Detect which cell encompasses the target text, then output its [x, y] center coordinate. 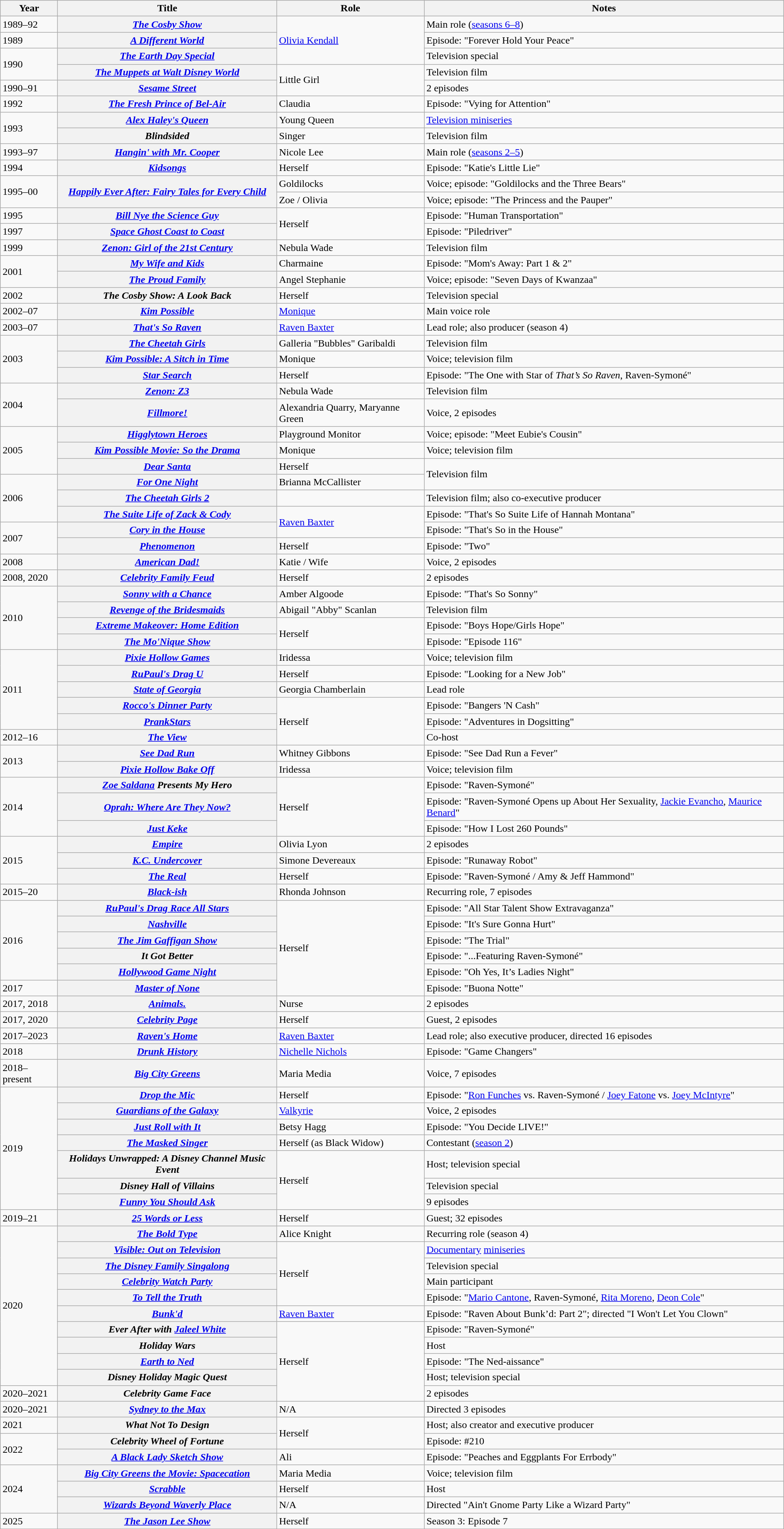
Oprah: Where Are They Now? [168, 807]
1993 [29, 128]
Drop the Mic [168, 1095]
State of Georgia [168, 689]
2017, 2020 [29, 1020]
Celebrity Watch Party [168, 1282]
Episode: "The One with Star of That’s So Raven, Raven-Symoné" [604, 375]
Bunk'd [168, 1314]
Blindsided [168, 136]
Episode: "Bangers 'N Cash" [604, 705]
Alexandria Quarry, Maryanne Green [351, 412]
Sonny with a Chance [168, 594]
Singer [351, 136]
Episode: "Raven-Symoné Opens up About Her Sexuality, Jackie Evancho, Maurice Benard" [604, 807]
Bill Nye the Science Guy [168, 216]
Episode: "Raven About Bunk’d: Part 2"; directed "I Won't Let You Clown" [604, 1314]
Pixie Hollow Bake Off [168, 769]
Alex Haley's Queen [168, 120]
Sesame Street [168, 88]
Guardians of the Galaxy [168, 1111]
Voice; episode: "Meet Eubie's Cousin" [604, 434]
Zenon: Girl of the 21st Century [168, 248]
Episode: "Raven-Symoné / Amy & Jeff Hammond" [604, 876]
Year [29, 8]
Episode: #210 [604, 1441]
Episode: "Human Transportation" [604, 216]
Cory in the House [168, 530]
Rhonda Johnson [351, 892]
It Got Better [168, 956]
Nurse [351, 1004]
Fillmore! [168, 412]
Wizards Beyond Waverly Place [168, 1505]
2015 [29, 860]
2016 [29, 940]
1992 [29, 104]
Olivia Lyon [351, 844]
2006 [29, 498]
Disney Holiday Magic Quest [168, 1377]
Valkyrie [351, 1111]
2012–16 [29, 737]
For One Night [168, 482]
Disney Hall of Villains [168, 1186]
Claudia [351, 104]
My Wife and Kids [168, 264]
Main participant [604, 1282]
Recurring role, 7 episodes [604, 892]
Drunk History [168, 1052]
1999 [29, 248]
2018–present [29, 1074]
Earth to Ned [168, 1361]
Episode: "Episode 116" [604, 642]
Raven's Home [168, 1036]
2004 [29, 405]
Holidays Unwrapped: A Disney Channel Music Event [168, 1164]
Zoe / Olivia [351, 200]
Nashville [168, 924]
Episode: "Boys Hope/Girls Hope" [604, 626]
The Real [168, 876]
2014 [29, 807]
The Cheetah Girls 2 [168, 498]
Episode: "See Dad Run a Fever" [604, 753]
The Jim Gaffigan Show [168, 940]
Main role (seasons 6–8) [604, 24]
Higglytown Heroes [168, 434]
The Jason Lee Show [168, 1521]
Master of None [168, 988]
Host; also creator and executive producer [604, 1425]
2019–21 [29, 1218]
Celebrity Wheel of Fortune [168, 1441]
The Earth Day Special [168, 56]
25 Words or Less [168, 1218]
Big City Greens [168, 1074]
Phenomenon [168, 546]
1994 [29, 168]
American Dad! [168, 562]
Episode: "That's So Sonny" [604, 594]
Hangin' with Mr. Cooper [168, 152]
Empire [168, 844]
Funny You Should Ask [168, 1202]
Lead role; also producer (season 4) [604, 327]
Episode: "Two" [604, 546]
2024 [29, 1489]
The Cosby Show [168, 24]
Ali [351, 1457]
Voice; episode: "Seven Days of Kwanzaa" [604, 279]
2007 [29, 538]
The View [168, 737]
The Masked Singer [168, 1143]
The Suite Life of Zack & Cody [168, 514]
A Black Lady Sketch Show [168, 1457]
Angel Stephanie [351, 279]
Georgia Chamberlain [351, 689]
2002 [29, 295]
Voice; episode: "Goldilocks and the Three Bears" [604, 184]
The Cheetah Girls [168, 343]
Main role (seasons 2–5) [604, 152]
2020 [29, 1306]
Betsy Hagg [351, 1127]
2011 [29, 689]
The Mo'Nique Show [168, 642]
2008, 2020 [29, 578]
Episode: "Oh Yes, It’s Ladies Night" [604, 972]
9 episodes [604, 1202]
2002–07 [29, 311]
Animals. [168, 1004]
2017 [29, 988]
Ever After with Jaleel White [168, 1330]
Episode: "Forever Hold Your Peace" [604, 40]
Episode: "Mario Cantone, Raven-Symoné, Rita Moreno, Deon Cole" [604, 1298]
2003 [29, 359]
2013 [29, 761]
Kidsongs [168, 168]
1995 [29, 216]
1989 [29, 40]
Episode: "Looking for a New Job" [604, 673]
1990 [29, 64]
Recurring role (season 4) [604, 1234]
Young Queen [351, 120]
Title [168, 8]
2025 [29, 1521]
Episode: "The Ned-aissance" [604, 1361]
A Different World [168, 40]
The Muppets at Walt Disney World [168, 72]
2003–07 [29, 327]
1990–91 [29, 88]
Television miniseries [604, 120]
Holiday Wars [168, 1345]
2018 [29, 1052]
Revenge of the Bridesmaids [168, 610]
Goldilocks [351, 184]
That's So Raven [168, 327]
Zenon: Z3 [168, 391]
Episode: "How I Lost 260 Pounds" [604, 828]
Visible: Out on Television [168, 1250]
Episode: "The Trial" [604, 940]
Rocco's Dinner Party [168, 705]
Amber Algoode [351, 594]
Episode: "Adventures in Dogsitting" [604, 721]
What Not To Design [168, 1425]
Episode: "Vying for Attention" [604, 104]
Herself (as Black Widow) [351, 1143]
PrankStars [168, 721]
Scrabble [168, 1489]
Episode: "...Featuring Raven-Symoné" [604, 956]
Episode: "That's So in the House" [604, 530]
Season 3: Episode 7 [604, 1521]
2015–20 [29, 892]
Episode: "Peaches and Eggplants For Errbody" [604, 1457]
Extreme Makeover: Home Edition [168, 626]
Star Search [168, 375]
Episode: "Runaway Robot" [604, 860]
Simone Devereaux [351, 860]
Katie / Wife [351, 562]
Episode: "You Decide LIVE!" [604, 1127]
See Dad Run [168, 753]
Just Roll with It [168, 1127]
Dear Santa [168, 466]
2021 [29, 1425]
Space Ghost Coast to Coast [168, 232]
2022 [29, 1449]
The Proud Family [168, 279]
Directed 3 episodes [604, 1409]
Co-host [604, 737]
The Cosby Show: A Look Back [168, 295]
2017, 2018 [29, 1004]
Lead role [604, 689]
2001 [29, 272]
1989–92 [29, 24]
Guest, 2 episodes [604, 1020]
Television film; also co-executive producer [604, 498]
Lead role; also executive producer, directed 16 episodes [604, 1036]
Notes [604, 8]
Kim Possible: A Sitch in Time [168, 359]
Whitney Gibbons [351, 753]
Olivia Kendall [351, 40]
Contestant (season 2) [604, 1143]
Celebrity Family Feud [168, 578]
Nicole Lee [351, 152]
To Tell the Truth [168, 1298]
Main voice role [604, 311]
Kim Possible [168, 311]
K.C. Undercover [168, 860]
Episode: "Mom's Away: Part 1 & 2" [604, 264]
Abigail "Abby" Scanlan [351, 610]
Celebrity Page [168, 1020]
Episode: "Piledriver" [604, 232]
2010 [29, 618]
Kim Possible Movie: So the Drama [168, 450]
1997 [29, 232]
Playground Monitor [351, 434]
Pixie Hollow Games [168, 657]
Celebrity Game Face [168, 1393]
Episode: "Buona Notte" [604, 988]
Episode: "Katie's Little Lie" [604, 168]
Brianna McCallister [351, 482]
RuPaul's Drag Race All Stars [168, 908]
Voice, 7 episodes [604, 1074]
Episode: "All Star Talent Show Extravaganza" [604, 908]
Episode: "It's Sure Gonna Hurt" [604, 924]
2017–2023 [29, 1036]
Alice Knight [351, 1234]
Role [351, 8]
Nichelle Nichols [351, 1052]
Episode: "Ron Funches vs. Raven-Symoné / Joey Fatone vs. Joey McIntyre" [604, 1095]
Galleria "Bubbles" Garibaldi [351, 343]
Zoe Saldana Presents My Hero [168, 785]
2019 [29, 1148]
1995–00 [29, 191]
Happily Ever After: Fairy Tales for Every Child [168, 191]
Big City Greens the Movie: Spacecation [168, 1473]
Episode: "Game Changers" [604, 1052]
Little Girl [351, 80]
Black-ish [168, 892]
Sydney to the Max [168, 1409]
The Bold Type [168, 1234]
Guest; 32 episodes [604, 1218]
Just Keke [168, 828]
The Fresh Prince of Bel-Air [168, 104]
Charmaine [351, 264]
The Disney Family Singalong [168, 1266]
2005 [29, 450]
Episode: "That's So Suite Life of Hannah Montana" [604, 514]
Documentary miniseries [604, 1250]
Voice; episode: "The Princess and the Pauper" [604, 200]
2008 [29, 562]
Directed "Ain't Gnome Party Like a Wizard Party" [604, 1505]
1993–97 [29, 152]
Hollywood Game Night [168, 972]
RuPaul's Drag U [168, 673]
